Detect which cell encompasses the target text, then output its [X, Y] center coordinate. 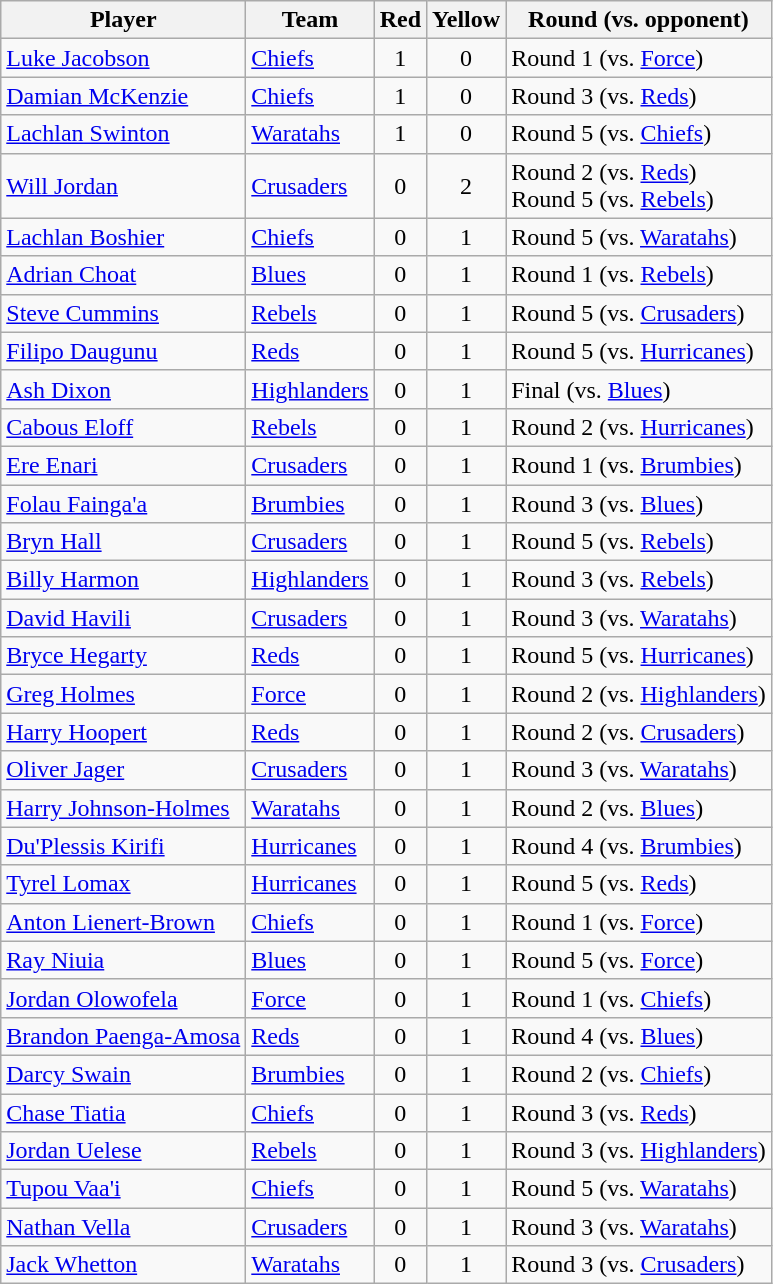
Damian McKenzie [124, 96]
Chase Tiatia [124, 1113]
Anton Lienert-Brown [124, 922]
Ash Dixon [124, 389]
Round 3 (vs. Crusaders) [639, 1265]
Ray Niuia [124, 960]
Yellow [466, 20]
Darcy Swain [124, 1074]
Round 2 (vs. Blues) [639, 808]
Round 1 (vs. Chiefs) [639, 998]
Round 1 (vs. Rebels) [639, 275]
Jordan Olowofela [124, 998]
Player [124, 20]
Final (vs. Blues) [639, 389]
Harry Hoopert [124, 732]
Luke Jacobson [124, 58]
Cabous Eloff [124, 427]
Round 3 (vs. Rebels) [639, 580]
Ere Enari [124, 465]
Will Jordan [124, 186]
2 [466, 186]
Round 5 (vs. Crusaders) [639, 313]
Jordan Uelese [124, 1151]
Du'Plessis Kirifi [124, 846]
Round 1 (vs. Brumbies) [639, 465]
Team [310, 20]
Lachlan Swinton [124, 134]
Round 2 (vs. Reds) Round 5 (vs. Rebels) [639, 186]
Tyrel Lomax [124, 884]
Round 3 (vs. Blues) [639, 503]
Greg Holmes [124, 694]
Jack Whetton [124, 1265]
Round 3 (vs. Highlanders) [639, 1151]
Harry Johnson-Holmes [124, 808]
Round 2 (vs. Chiefs) [639, 1074]
Bryn Hall [124, 542]
Steve Cummins [124, 313]
Round 4 (vs. Blues) [639, 1036]
Round 2 (vs. Highlanders) [639, 694]
Bryce Hegarty [124, 656]
Folau Fainga'a [124, 503]
Round 2 (vs. Crusaders) [639, 732]
David Havili [124, 618]
Round 5 (vs. Rebels) [639, 542]
Round (vs. opponent) [639, 20]
Billy Harmon [124, 580]
Round 5 (vs. Reds) [639, 884]
Round 5 (vs. Force) [639, 960]
Red [400, 20]
Round 4 (vs. Brumbies) [639, 846]
Round 2 (vs. Hurricanes) [639, 427]
Adrian Choat [124, 275]
Tupou Vaa'i [124, 1189]
Brandon Paenga-Amosa [124, 1036]
Lachlan Boshier [124, 237]
Nathan Vella [124, 1227]
Oliver Jager [124, 770]
Filipo Daugunu [124, 351]
Round 5 (vs. Chiefs) [639, 134]
